Search for the cell housing the specified text and yield its [X, Y] center coordinate. 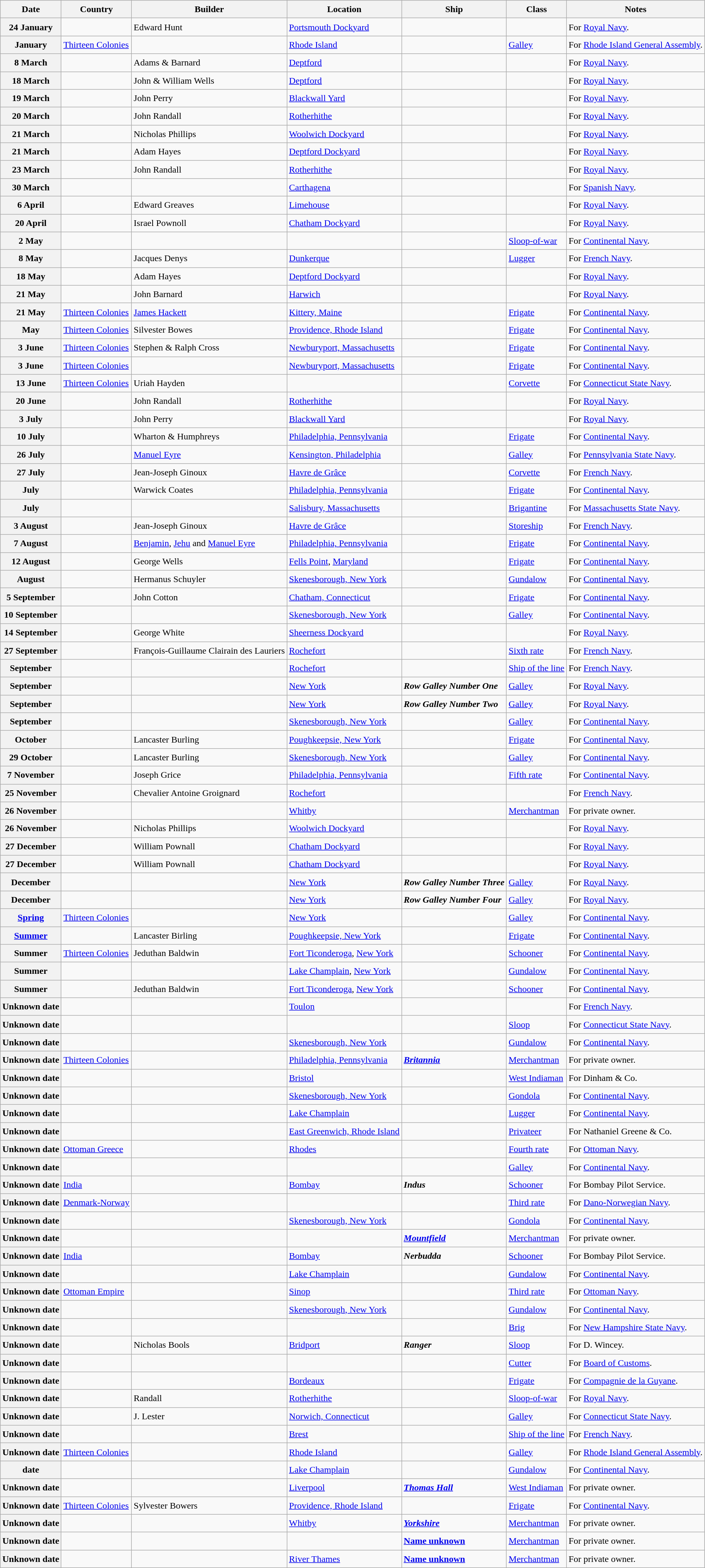
Norwich, Connecticut [345, 1416]
20 March [31, 116]
Ottoman Empire [97, 1291]
date [31, 1470]
Nerbudda [454, 1256]
Notes [635, 9]
Toulon [345, 1007]
Indus [454, 1185]
13 June [31, 383]
Benjamin, Jehu and Manuel Eyre [209, 543]
January [31, 45]
Kittery, Maine [345, 312]
3 July [31, 419]
Fifth rate [537, 775]
27 July [31, 472]
24 January [31, 27]
Chevalier Antoine Groignard [209, 793]
Kensington, Philadelphia [345, 454]
Hermanus Schuyler [209, 579]
Row Galley Number Two [454, 704]
Limehouse [345, 205]
For Compagnie de la Guyane. [635, 1381]
Row Galley Number One [454, 686]
Yorkshire [454, 1523]
For Spanish Navy. [635, 187]
John & William Wells [209, 80]
George White [209, 633]
Manuel Eyre [209, 454]
François-Guillaume Clairain des Lauriers [209, 650]
Ottoman Greece [97, 1149]
14 September [31, 633]
Lake Champlain, New York [345, 971]
Randall [209, 1399]
For Nathaniel Greene & Co. [635, 1132]
Ranger [454, 1345]
7 November [31, 775]
James Hackett [209, 312]
For D. Wincey. [635, 1345]
18 May [31, 276]
30 March [31, 187]
Liverpool [345, 1487]
For Massachusetts State Navy. [635, 508]
Storeship [537, 526]
John Cotton [209, 597]
Nicholas Bools [209, 1345]
Location [345, 9]
25 November [31, 793]
Wharton & Humphreys [209, 437]
19 March [31, 98]
26 July [31, 454]
10 September [31, 615]
10 July [31, 437]
Joseph Grice [209, 775]
Sheerness Dockyard [345, 633]
Bordeaux [345, 1381]
August [31, 579]
J. Lester [209, 1416]
Bridport [345, 1345]
Thomas Hall [454, 1487]
Edward Greaves [209, 205]
Harwich [345, 294]
Carthagena [345, 187]
8 May [31, 259]
Cutter [537, 1363]
27 September [31, 650]
Silvester Bowes [209, 330]
Privateer [537, 1132]
Date [31, 9]
Denmark-Norway [97, 1203]
October [31, 740]
For Pennsylvania State Navy. [635, 454]
Country [97, 9]
Builder [209, 9]
7 August [31, 543]
Brigantine [537, 508]
John Barnard [209, 294]
Row Galley Number Four [454, 900]
Sixth rate [537, 650]
20 June [31, 401]
Sinop [345, 1291]
Warwick Coates [209, 490]
Salisbury, Massachusetts [345, 508]
Sylvester Bowers [209, 1506]
Jacques Denys [209, 259]
Rhodes [345, 1149]
Uriah Hayden [209, 383]
Fourth rate [537, 1149]
8 March [31, 63]
Brig [537, 1327]
For Board of Customs. [635, 1363]
For New Hampshire State Navy. [635, 1327]
5 September [31, 597]
23 March [31, 170]
Chatham, Connecticut [345, 597]
East Greenwich, Rhode Island [345, 1132]
Israel Pownoll [209, 223]
20 April [31, 223]
29 October [31, 757]
2 May [31, 241]
Row Galley Number Three [454, 882]
Stephen & Ralph Cross [209, 347]
Britannia [454, 1060]
Spring [31, 917]
Class [537, 9]
3 August [31, 526]
George Wells [209, 562]
May [31, 330]
River Thames [345, 1559]
Fells Point, Maryland [345, 562]
12 August [31, 562]
Mountfield [454, 1238]
Bristol [345, 1078]
Dunkerque [345, 259]
Edward Hunt [209, 27]
Lancaster Birling [209, 936]
Brest [345, 1434]
For Dinham & Co. [635, 1078]
Portsmouth Dockyard [345, 27]
Ship [454, 9]
For Dano-Norwegian Navy. [635, 1203]
6 April [31, 205]
Adams & Barnard [209, 63]
18 March [31, 80]
